From the cell containing the given text, extract its center point as [x, y] coordinate. 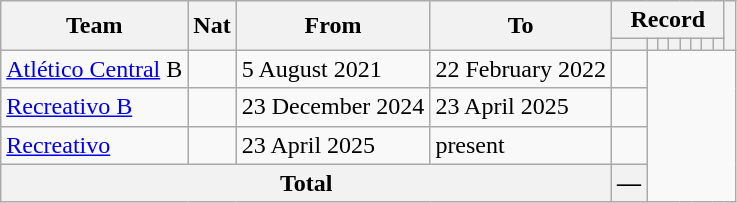
Nat [212, 26]
Team [94, 26]
23 December 2024 [333, 107]
From [333, 26]
Recreativo B [94, 107]
present [521, 145]
To [521, 26]
5 August 2021 [333, 69]
Recreativo [94, 145]
Atlético Central B [94, 69]
— [630, 183]
Total [306, 183]
22 February 2022 [521, 69]
Record [668, 20]
